Detect which cell encompasses the target text, then output its (X, Y) center coordinate. 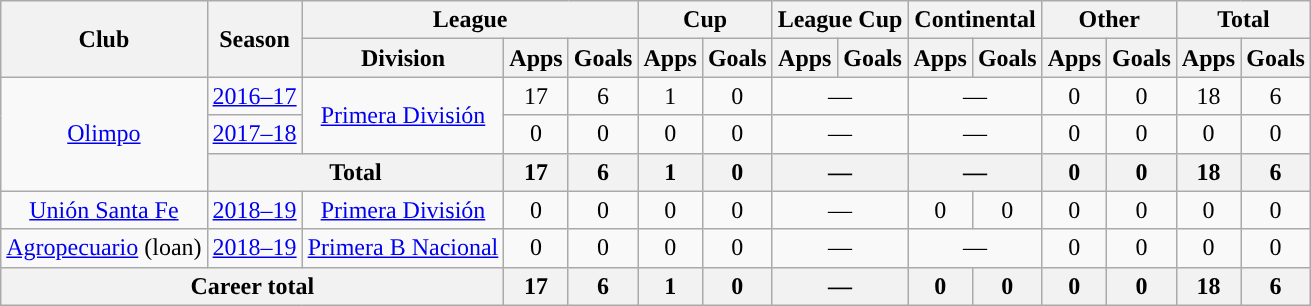
2017–18 (254, 134)
Season (254, 39)
Unión Santa Fe (104, 210)
League Cup (840, 20)
Continental (975, 20)
Division (403, 58)
Club (104, 39)
League (470, 20)
Other (1109, 20)
2016–17 (254, 96)
Cup (705, 20)
Agropecuario (loan) (104, 248)
Primera B Nacional (403, 248)
Olimpo (104, 134)
Career total (252, 286)
